Output the [x, y] coordinate of the center of the cell containing the given text.  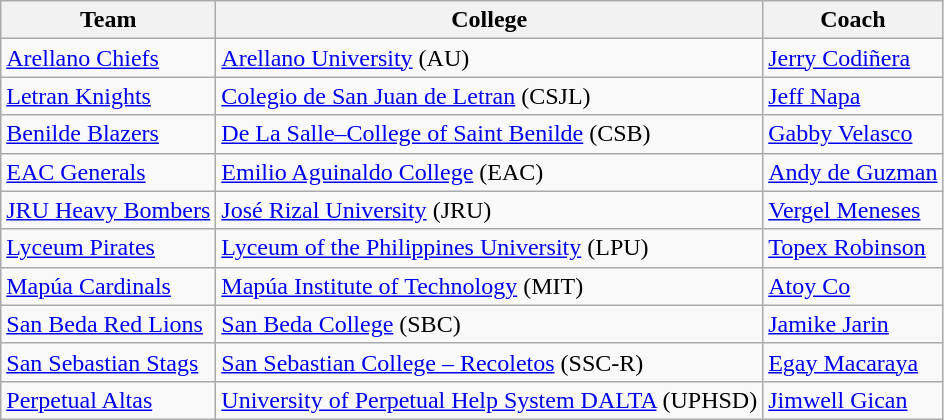
Jerry Codiñera [853, 58]
Emilio Aguinaldo College (EAC) [490, 172]
Egay Macaraya [853, 362]
Lyceum of the Philippines University (LPU) [490, 248]
Letran Knights [108, 96]
Arellano University (AU) [490, 58]
Jimwell Gican [853, 400]
Jamike Jarin [853, 324]
Mapúa Institute of Technology (MIT) [490, 286]
Perpetual Altas [108, 400]
Arellano Chiefs [108, 58]
Andy de Guzman [853, 172]
De La Salle–College of Saint Benilde (CSB) [490, 134]
San Beda Red Lions [108, 324]
Gabby Velasco [853, 134]
Mapúa Cardinals [108, 286]
Vergel Meneses [853, 210]
San Sebastian Stags [108, 362]
EAC Generals [108, 172]
Atoy Co [853, 286]
Coach [853, 20]
Benilde Blazers [108, 134]
Jeff Napa [853, 96]
José Rizal University (JRU) [490, 210]
University of Perpetual Help System DALTA (UPHSD) [490, 400]
Team [108, 20]
College [490, 20]
San Beda College (SBC) [490, 324]
Colegio de San Juan de Letran (CSJL) [490, 96]
Topex Robinson [853, 248]
San Sebastian College – Recoletos (SSC-R) [490, 362]
Lyceum Pirates [108, 248]
JRU Heavy Bombers [108, 210]
